From the cell containing the given text, extract its center point as (X, Y) coordinate. 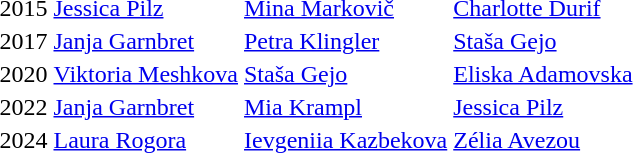
Mia Krampl (346, 107)
Staša Gejo (346, 74)
Viktoria Meshkova (146, 74)
Petra Klingler (346, 41)
